Detect which cell encompasses the target text, then output its [x, y] center coordinate. 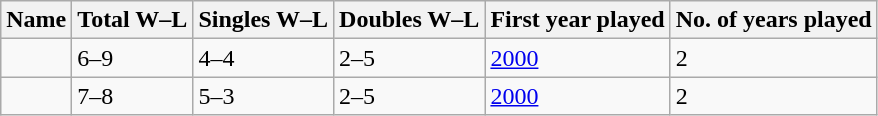
Name [36, 20]
Singles W–L [264, 20]
First year played [578, 20]
7–8 [132, 96]
5–3 [264, 96]
Doubles W–L [410, 20]
Total W–L [132, 20]
6–9 [132, 58]
4–4 [264, 58]
No. of years played [774, 20]
